Pinpoint the cell where the given text exists, returning its [X, Y] midpoint coordinate. 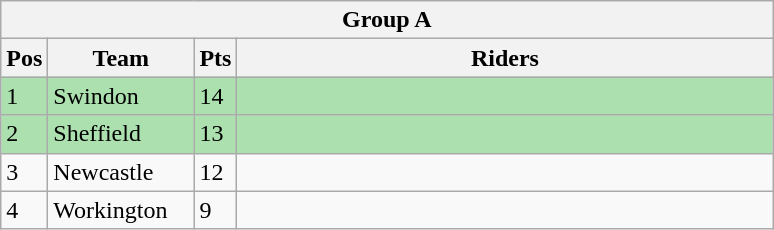
Newcastle [121, 172]
13 [216, 134]
4 [24, 210]
Sheffield [121, 134]
Pos [24, 58]
9 [216, 210]
Group A [387, 20]
1 [24, 96]
2 [24, 134]
Pts [216, 58]
3 [24, 172]
12 [216, 172]
Riders [505, 58]
Swindon [121, 96]
Workington [121, 210]
14 [216, 96]
Team [121, 58]
